Extract the (X, Y) coordinate from the center of the cell holding the provided text.  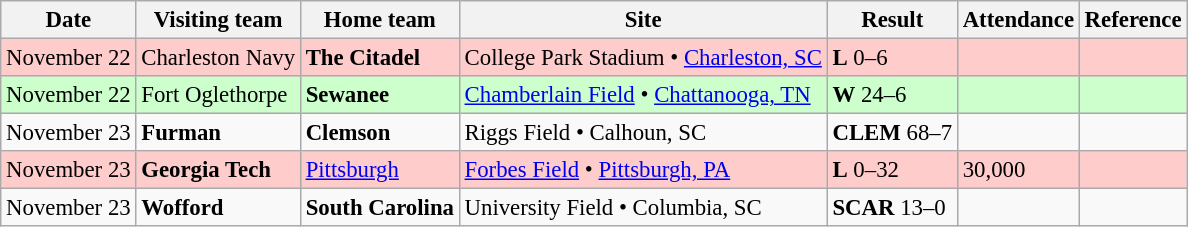
SCAR 13–0 (892, 208)
Visiting team (218, 20)
CLEM 68–7 (892, 133)
Pittsburgh (380, 170)
L 0–6 (892, 58)
L 0–32 (892, 170)
The Citadel (380, 58)
University Field • Columbia, SC (643, 208)
College Park Stadium • Charleston, SC (643, 58)
Charleston Navy (218, 58)
Reference (1133, 20)
Furman (218, 133)
Result (892, 20)
Chamberlain Field • Chattanooga, TN (643, 95)
W 24–6 (892, 95)
Attendance (1018, 20)
Georgia Tech (218, 170)
Wofford (218, 208)
Fort Oglethorpe (218, 95)
Forbes Field • Pittsburgh, PA (643, 170)
Clemson (380, 133)
Sewanee (380, 95)
30,000 (1018, 170)
Site (643, 20)
Date (68, 20)
Home team (380, 20)
South Carolina (380, 208)
Riggs Field • Calhoun, SC (643, 133)
